Extract the [x, y] coordinate from the center of the cell holding the provided text.  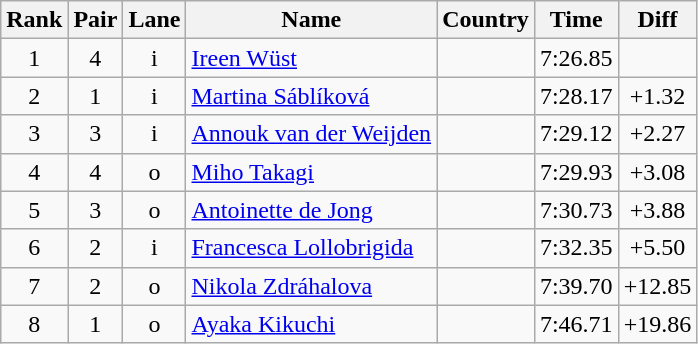
Lane [154, 20]
Antoinette de Jong [312, 210]
5 [34, 210]
7:26.85 [576, 58]
7:29.12 [576, 134]
+3.88 [658, 210]
Name [312, 20]
Martina Sáblíková [312, 96]
+5.50 [658, 248]
Pair [96, 20]
Country [486, 20]
Diff [658, 20]
Miho Takagi [312, 172]
+3.08 [658, 172]
Ayaka Kikuchi [312, 324]
Rank [34, 20]
7 [34, 286]
Francesca Lollobrigida [312, 248]
7:39.70 [576, 286]
7:28.17 [576, 96]
7:29.93 [576, 172]
+12.85 [658, 286]
8 [34, 324]
6 [34, 248]
+19.86 [658, 324]
+1.32 [658, 96]
Nikola Zdráhalova [312, 286]
+2.27 [658, 134]
7:32.35 [576, 248]
7:46.71 [576, 324]
Annouk van der Weijden [312, 134]
7:30.73 [576, 210]
Ireen Wüst [312, 58]
Time [576, 20]
